Return the (x, y) coordinate for the center point of the cell that contains the specified text.  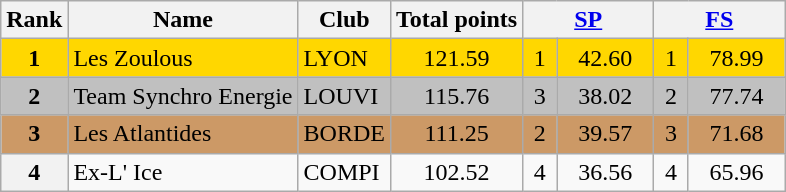
BORDE (344, 134)
COMPI (344, 172)
38.02 (606, 96)
Ex-L' Ice (183, 172)
FS (720, 20)
102.52 (456, 172)
78.99 (736, 58)
Les Atlantides (183, 134)
115.76 (456, 96)
Rank (34, 20)
39.57 (606, 134)
36.56 (606, 172)
Total points (456, 20)
Club (344, 20)
LOUVI (344, 96)
121.59 (456, 58)
Team Synchro Energie (183, 96)
SP (588, 20)
77.74 (736, 96)
42.60 (606, 58)
111.25 (456, 134)
LYON (344, 58)
65.96 (736, 172)
Name (183, 20)
Les Zoulous (183, 58)
71.68 (736, 134)
